Scan for the cell matching the given text and deliver its (X, Y) coordinate at center. 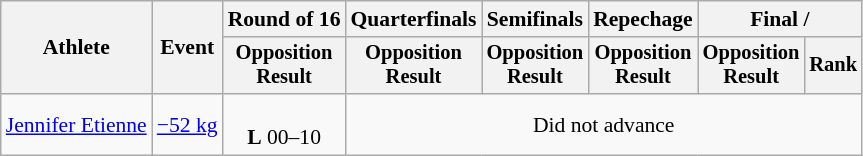
Round of 16 (284, 19)
−52 kg (188, 124)
Rank (833, 66)
Semifinals (536, 19)
Final / (780, 19)
Athlete (76, 48)
Repechage (643, 19)
Jennifer Etienne (76, 124)
Did not advance (603, 124)
Quarterfinals (413, 19)
Event (188, 48)
L 00–10 (284, 124)
